Pinpoint the cell where the given text exists, returning its [x, y] midpoint coordinate. 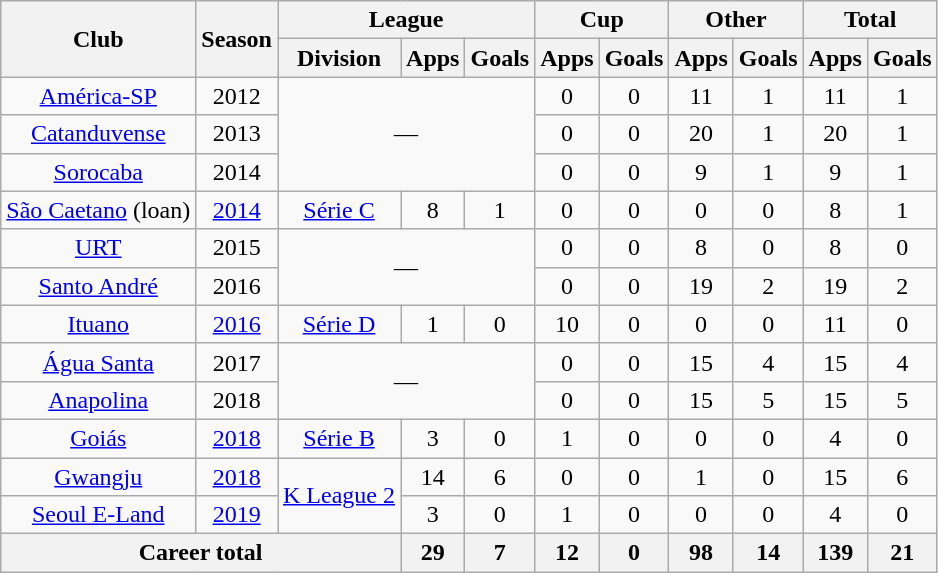
Água Santa [98, 362]
Sorocaba [98, 172]
Catanduvense [98, 134]
Other [736, 20]
139 [835, 553]
Total [870, 20]
2017 [237, 362]
Série D [340, 324]
29 [433, 553]
Club [98, 39]
2012 [237, 96]
Ituano [98, 324]
2015 [237, 248]
Gwangju [98, 477]
Cup [602, 20]
América-SP [98, 96]
7 [500, 553]
Goiás [98, 438]
URT [98, 248]
12 [567, 553]
Division [340, 58]
98 [701, 553]
10 [567, 324]
Season [237, 39]
Série B [340, 438]
Santo André [98, 286]
Seoul E-Land [98, 515]
Career total [201, 553]
League [406, 20]
2013 [237, 134]
Série C [340, 210]
São Caetano (loan) [98, 210]
Anapolina [98, 400]
K League 2 [340, 496]
21 [902, 553]
2019 [237, 515]
